Capture the cell that displays the provided text and extract its (X, Y) central coordinate. 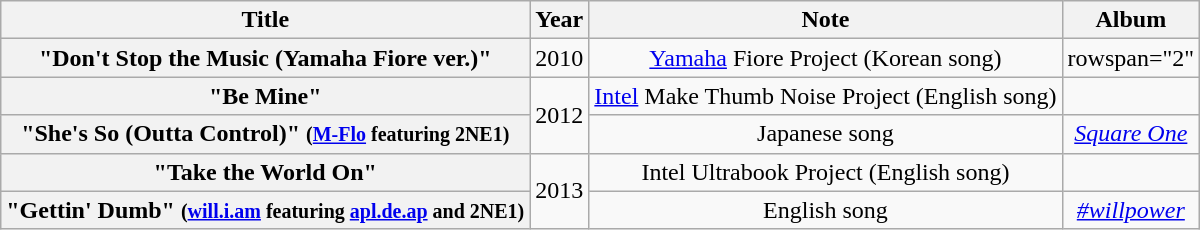
"Take the World On" (266, 172)
"Gettin' Dumb" (will.i.am featuring apl.de.ap and 2NE1) (266, 210)
Japanese song (826, 134)
Intel Make Thumb Noise Project (English song) (826, 96)
2010 (560, 58)
"Don't Stop the Music (Yamaha Fiore ver.)" (266, 58)
Note (826, 20)
2013 (560, 191)
rowspan="2" (1131, 58)
English song (826, 210)
"She's So (Outta Control)" (M-Flo featuring 2NE1) (266, 134)
"Be Mine" (266, 96)
Yamaha Fiore Project (Korean song) (826, 58)
Intel Ultrabook Project (English song) (826, 172)
Year (560, 20)
Album (1131, 20)
Square One (1131, 134)
Title (266, 20)
#willpower (1131, 210)
2012 (560, 115)
